Identify which cell holds the provided text, then report its [X, Y] central coordinate. 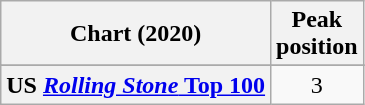
Chart (2020) [136, 34]
Peakposition [317, 34]
3 [317, 85]
US Rolling Stone Top 100 [136, 85]
